Output the [x, y] coordinate of the center of the cell containing the given text.  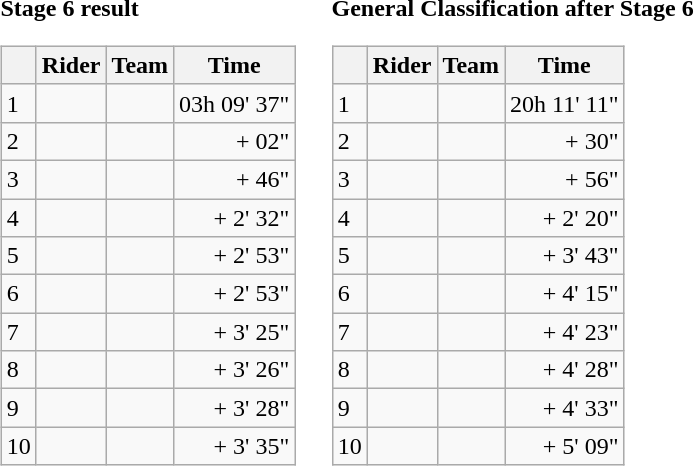
+ 3' 25" [234, 332]
+ 30" [564, 141]
+ 3' 26" [234, 370]
03h 09' 37" [234, 103]
+ 5' 09" [564, 446]
+ 2' 20" [564, 217]
+ 4' 15" [564, 294]
+ 4' 33" [564, 408]
+ 3' 43" [564, 256]
+ 02" [234, 141]
+ 3' 28" [234, 408]
+ 46" [234, 179]
+ 4' 23" [564, 332]
+ 56" [564, 179]
+ 4' 28" [564, 370]
+ 2' 32" [234, 217]
20h 11' 11" [564, 103]
+ 3' 35" [234, 446]
